Locate the cell with the specified text and output its (X, Y) center coordinate. 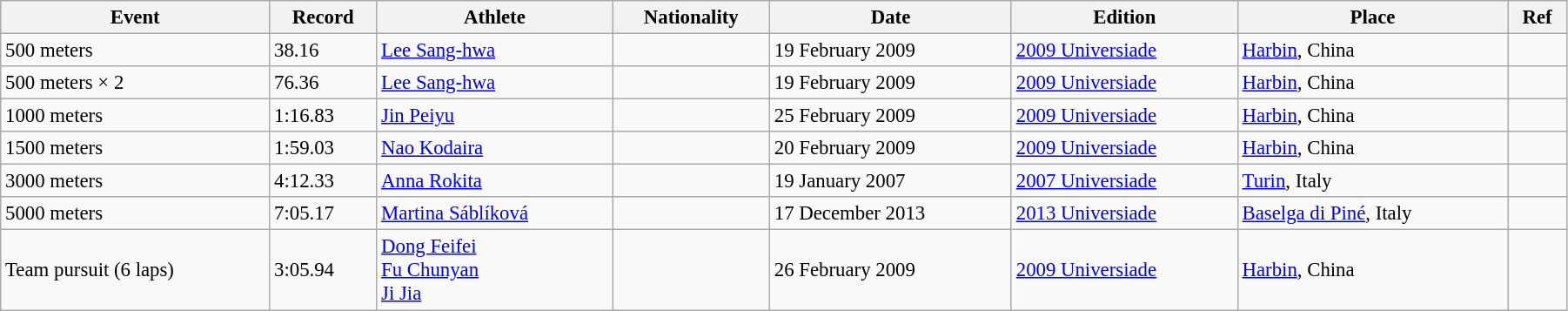
Anna Rokita (494, 181)
Baselga di Piné, Italy (1372, 213)
500 meters × 2 (136, 83)
20 February 2009 (891, 148)
1:16.83 (324, 116)
1:59.03 (324, 148)
Ref (1538, 17)
19 January 2007 (891, 181)
17 December 2013 (891, 213)
1500 meters (136, 148)
25 February 2009 (891, 116)
Athlete (494, 17)
2007 Universiade (1124, 181)
76.36 (324, 83)
Record (324, 17)
38.16 (324, 51)
26 February 2009 (891, 270)
Jin Peiyu (494, 116)
Turin, Italy (1372, 181)
Date (891, 17)
Place (1372, 17)
3:05.94 (324, 270)
Nationality (691, 17)
4:12.33 (324, 181)
1000 meters (136, 116)
500 meters (136, 51)
Event (136, 17)
5000 meters (136, 213)
2013 Universiade (1124, 213)
7:05.17 (324, 213)
Edition (1124, 17)
Nao Kodaira (494, 148)
Dong FeifeiFu ChunyanJi Jia (494, 270)
Team pursuit (6 laps) (136, 270)
Martina Sáblíková (494, 213)
3000 meters (136, 181)
